Identify which cell holds the provided text, then report its (X, Y) central coordinate. 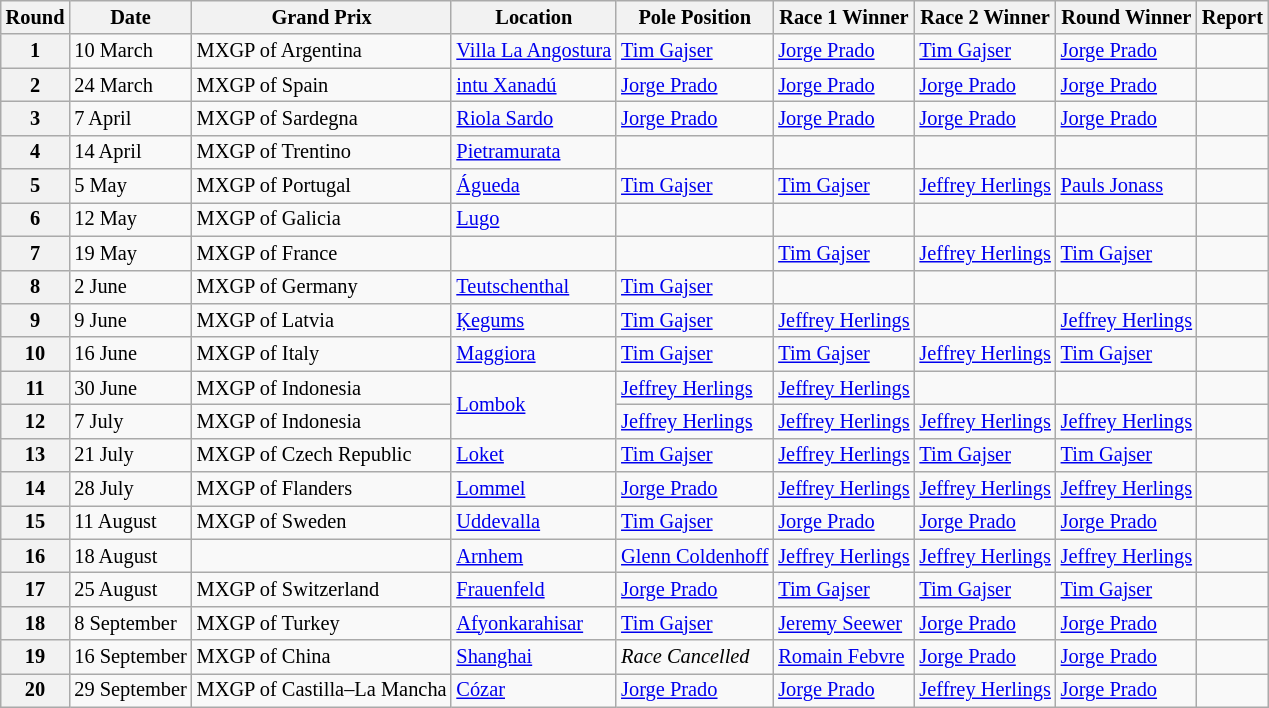
MXGP of Trentino (322, 152)
13 (36, 455)
14 April (130, 152)
Afyonkarahisar (534, 623)
18 (36, 623)
29 September (130, 690)
25 August (130, 589)
10 (36, 354)
16 (36, 556)
Uddevalla (534, 522)
5 (36, 186)
Teutschenthal (534, 287)
2 (36, 85)
Villa La Angostura (534, 51)
4 (36, 152)
7 April (130, 118)
Riola Sardo (534, 118)
Report (1232, 17)
11 August (130, 522)
Cózar (534, 690)
6 (36, 219)
MXGP of Switzerland (322, 589)
12 May (130, 219)
Arnhem (534, 556)
Frauenfeld (534, 589)
Round Winner (1126, 17)
9 (36, 320)
Race 2 Winner (986, 17)
5 May (130, 186)
3 (36, 118)
Date (130, 17)
MXGP of Spain (322, 85)
Pole Position (694, 17)
8 September (130, 623)
21 July (130, 455)
intu Xanadú (534, 85)
Glenn Coldenhoff (694, 556)
20 (36, 690)
16 September (130, 657)
30 June (130, 388)
MXGP of Argentina (322, 51)
MXGP of France (322, 253)
7 July (130, 421)
Maggiora (534, 354)
MXGP of Latvia (322, 320)
2 June (130, 287)
Loket (534, 455)
Race 1 Winner (844, 17)
Race Cancelled (694, 657)
1 (36, 51)
Shanghai (534, 657)
MXGP of Turkey (322, 623)
Round (36, 17)
9 June (130, 320)
Pauls Jonass (1126, 186)
7 (36, 253)
MXGP of Czech Republic (322, 455)
19 (36, 657)
11 (36, 388)
8 (36, 287)
MXGP of Portugal (322, 186)
10 March (130, 51)
Lombok (534, 404)
MXGP of Sweden (322, 522)
MXGP of Castilla–La Mancha (322, 690)
MXGP of Germany (322, 287)
28 July (130, 489)
19 May (130, 253)
Grand Prix (322, 17)
15 (36, 522)
Lugo (534, 219)
MXGP of Italy (322, 354)
Jeremy Seewer (844, 623)
Location (534, 17)
12 (36, 421)
Lommel (534, 489)
24 March (130, 85)
16 June (130, 354)
MXGP of Galicia (322, 219)
Romain Febvre (844, 657)
MXGP of Sardegna (322, 118)
MXGP of Flanders (322, 489)
Ķegums (534, 320)
17 (36, 589)
14 (36, 489)
18 August (130, 556)
Águeda (534, 186)
MXGP of China (322, 657)
Pietramurata (534, 152)
